Scan for the cell matching the given text and deliver its (x, y) coordinate at center. 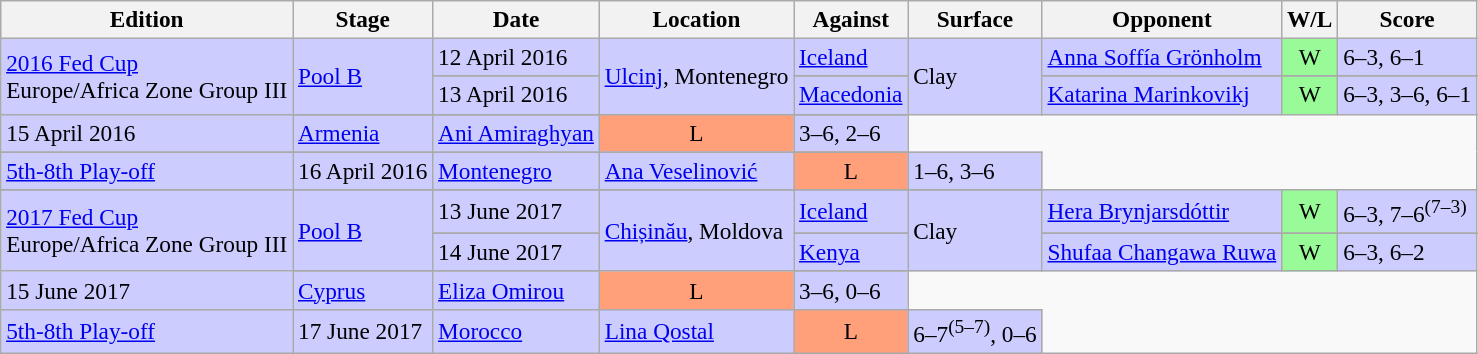
Surface (975, 19)
13 June 2017 (516, 211)
1–6, 3–6 (975, 170)
Anna Soffía Grönholm (1162, 57)
Lina Qostal (696, 331)
6–3, 3–6, 6–1 (1408, 95)
12 April 2016 (516, 57)
2016 Fed Cup Europe/Africa Zone Group III (147, 76)
16 April 2016 (363, 170)
6–3, 7–6(7–3) (1408, 211)
Location (696, 19)
Eliza Omirou (516, 290)
15 June 2017 (147, 290)
Morocco (516, 331)
Stage (363, 19)
17 June 2017 (363, 331)
Armenia (363, 133)
3–6, 0–6 (851, 290)
2017 Fed Cup Europe/Africa Zone Group III (147, 230)
Kenya (851, 252)
W/L (1310, 19)
Macedonia (851, 95)
13 April 2016 (516, 95)
Katarina Marinkovikj (1162, 95)
Ana Veselinović (696, 170)
Score (1408, 19)
3–6, 2–6 (851, 133)
Hera Brynjarsdóttir (1162, 211)
Shufaa Changawa Ruwa (1162, 252)
Date (516, 19)
Ani Amiraghyan (516, 133)
Ulcinj, Montenegro (696, 76)
Opponent (1162, 19)
Against (851, 19)
6–3, 6–2 (1408, 252)
Edition (147, 19)
15 April 2016 (147, 133)
6–7(5–7), 0–6 (975, 331)
14 June 2017 (516, 252)
6–3, 6–1 (1408, 57)
Montenegro (516, 170)
Chișinău, Moldova (696, 230)
Cyprus (363, 290)
